Capture the cell that displays the provided text and extract its [X, Y] central coordinate. 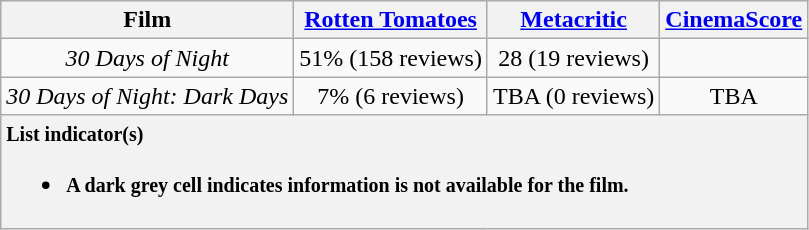
51% (158 reviews) [391, 58]
Rotten Tomatoes [391, 20]
Metacritic [573, 20]
List indicator(s)A dark grey cell indicates information is not available for the film. [404, 172]
TBA [734, 96]
28 (19 reviews) [573, 58]
Film [148, 20]
30 Days of Night [148, 58]
30 Days of Night: Dark Days [148, 96]
7% (6 reviews) [391, 96]
CinemaScore [734, 20]
TBA (0 reviews) [573, 96]
